Extract the (X, Y) coordinate from the center of the cell holding the provided text.  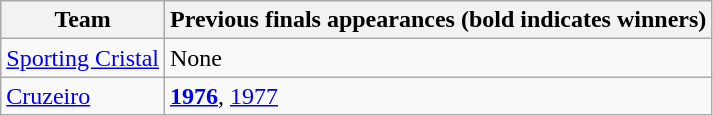
Team (83, 20)
Sporting Cristal (83, 58)
Previous finals appearances (bold indicates winners) (438, 20)
None (438, 58)
1976, 1977 (438, 96)
Cruzeiro (83, 96)
